Extract the [X, Y] coordinate from the center of the cell holding the provided text.  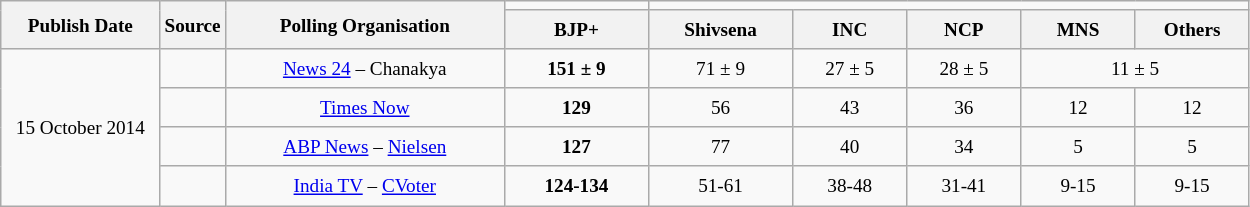
43 [850, 108]
NCP [964, 30]
Times Now [364, 108]
38-48 [850, 186]
11 ± 5 [1135, 68]
MNS [1078, 30]
Shivsena [720, 30]
27 ± 5 [850, 68]
36 [964, 108]
India TV – CVoter [364, 186]
ABP News – Nielsen [364, 146]
Publish Date [80, 25]
77 [720, 146]
28 ± 5 [964, 68]
INC [850, 30]
15 October 2014 [80, 128]
Polling Organisation [364, 25]
40 [850, 146]
51-61 [720, 186]
151 ± 9 [576, 68]
124-134 [576, 186]
56 [720, 108]
129 [576, 108]
34 [964, 146]
71 ± 9 [720, 68]
BJP+ [576, 30]
31-41 [964, 186]
Others [1192, 30]
Source [192, 25]
127 [576, 146]
News 24 – Chanakya [364, 68]
